Capture the cell that displays the provided text and extract its [X, Y] central coordinate. 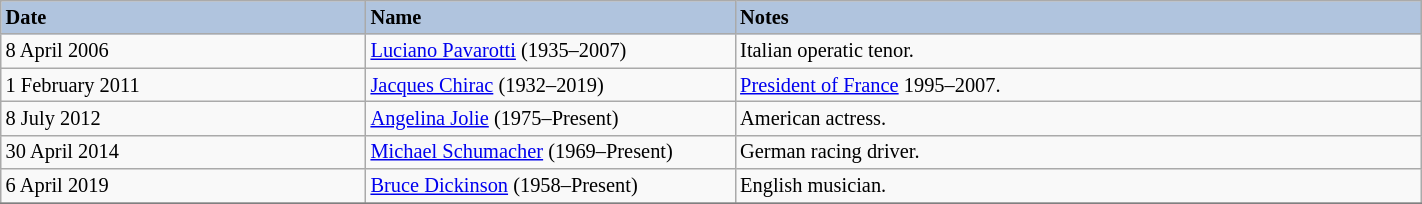
Date [184, 17]
30 April 2014 [184, 152]
8 April 2006 [184, 51]
Angelina Jolie (1975–Present) [551, 118]
Italian operatic tenor. [1078, 51]
American actress. [1078, 118]
Bruce Dickinson (1958–Present) [551, 186]
Jacques Chirac (1932–2019) [551, 85]
President of France 1995–2007. [1078, 85]
Notes [1078, 17]
German racing driver. [1078, 152]
English musician. [1078, 186]
Michael Schumacher (1969–Present) [551, 152]
1 February 2011 [184, 85]
6 April 2019 [184, 186]
Name [551, 17]
Luciano Pavarotti (1935–2007) [551, 51]
8 July 2012 [184, 118]
